Identify which cell holds the provided text, then report its [X, Y] central coordinate. 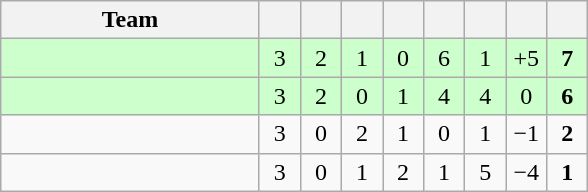
7 [568, 58]
−1 [526, 134]
5 [486, 172]
−4 [526, 172]
Team [130, 20]
+5 [526, 58]
